Scan for the cell matching the given text and deliver its (X, Y) coordinate at center. 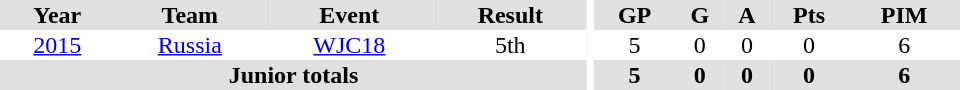
WJC18 (349, 45)
Event (349, 15)
Result (511, 15)
GP (635, 15)
Year (58, 15)
PIM (904, 15)
Pts (810, 15)
Junior totals (294, 75)
A (747, 15)
5th (511, 45)
Russia (190, 45)
2015 (58, 45)
Team (190, 15)
G (700, 15)
